Return the (x, y) coordinate for the center point of the cell that contains the specified text.  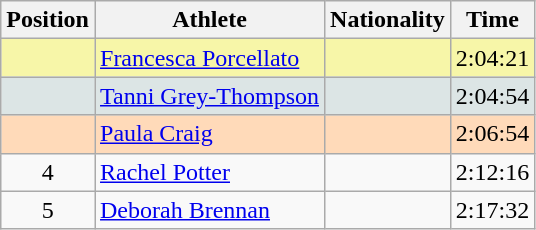
2:04:54 (492, 96)
Position (48, 20)
4 (48, 172)
Rachel Potter (209, 172)
5 (48, 210)
Paula Craig (209, 134)
Nationality (388, 20)
Athlete (209, 20)
2:17:32 (492, 210)
2:06:54 (492, 134)
Francesca Porcellato (209, 58)
2:12:16 (492, 172)
Tanni Grey-Thompson (209, 96)
Deborah Brennan (209, 210)
2:04:21 (492, 58)
Time (492, 20)
